Pinpoint the cell where the given text exists, returning its [X, Y] midpoint coordinate. 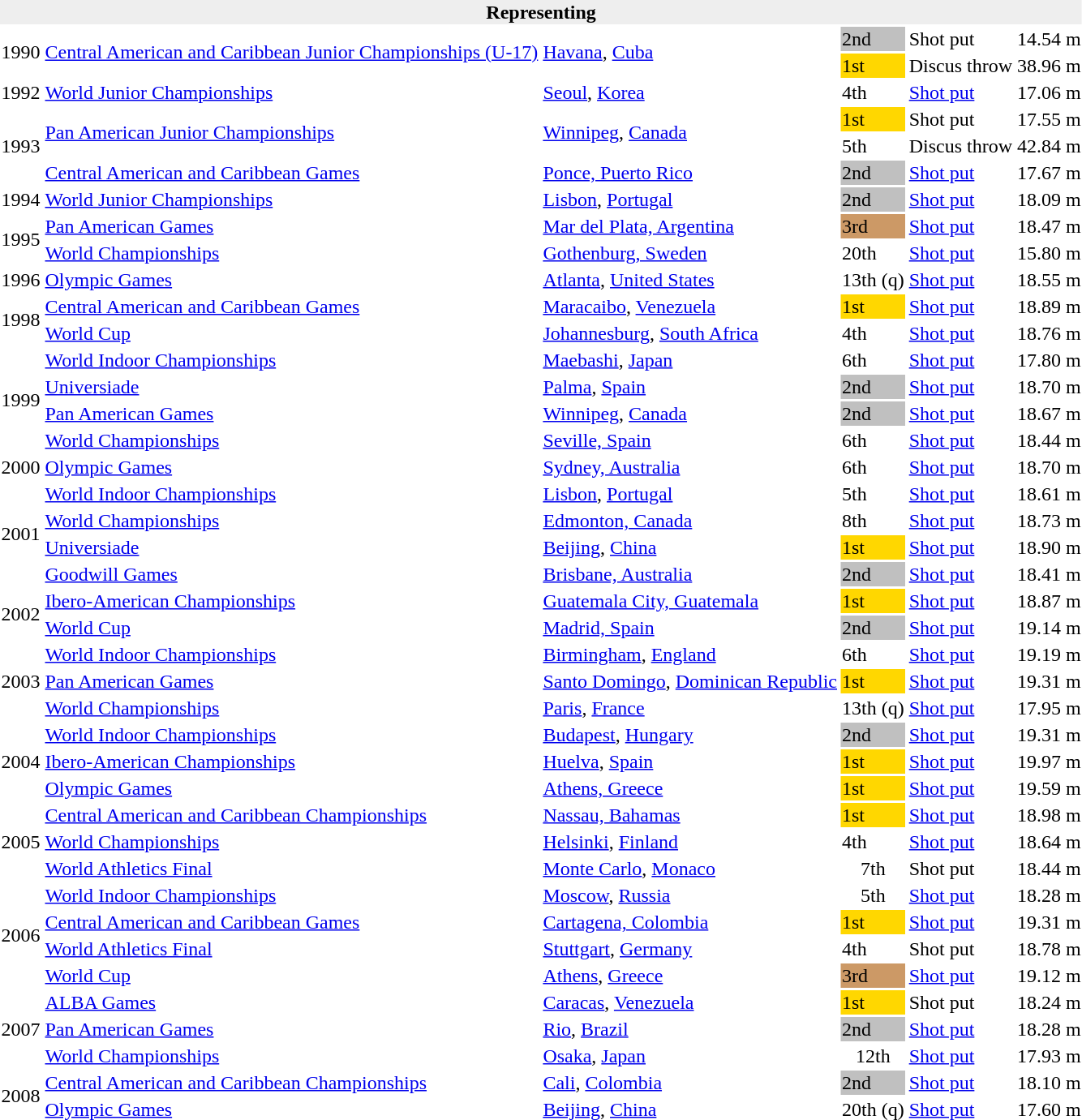
7th [873, 869]
18.09 m [1049, 200]
18.78 m [1049, 949]
Monte Carlo, Monaco [690, 869]
18.10 m [1049, 1083]
2006 [21, 936]
1992 [21, 92]
Cali, Colombia [690, 1083]
19.59 m [1049, 788]
Moscow, Russia [690, 895]
17.95 m [1049, 708]
18.64 m [1049, 842]
2001 [21, 534]
Caracas, Venezuela [690, 1002]
1999 [21, 401]
18.87 m [1049, 601]
8th [873, 521]
18.55 m [1049, 280]
18.24 m [1049, 1002]
14.54 m [1049, 39]
Goodwill Games [292, 574]
1990 [21, 52]
Paris, France [690, 708]
2002 [21, 615]
Beijing, China [690, 547]
Cartagena, Colombia [690, 922]
1994 [21, 200]
19.97 m [1049, 762]
38.96 m [1049, 66]
18.41 m [1049, 574]
Palma, Spain [690, 387]
Huelva, Spain [690, 762]
Maebashi, Japan [690, 360]
1995 [21, 240]
Atlanta, United States [690, 280]
Budapest, Hungary [690, 735]
18.98 m [1049, 815]
17.67 m [1049, 173]
Osaka, Japan [690, 1056]
Pan American Junior Championships [292, 133]
12th [873, 1056]
Guatemala City, Guatemala [690, 601]
2000 [21, 467]
1998 [21, 320]
Maracaibo, Venezuela [690, 307]
Representing [541, 12]
Helsinki, Finland [690, 842]
18.47 m [1049, 226]
1996 [21, 280]
Brisbane, Australia [690, 574]
42.84 m [1049, 146]
Nassau, Bahamas [690, 815]
1993 [21, 146]
2007 [21, 1029]
Stuttgart, Germany [690, 949]
Rio, Brazil [690, 1029]
Madrid, Spain [690, 628]
Seoul, Korea [690, 92]
19.12 m [1049, 976]
18.67 m [1049, 414]
Johannesburg, South Africa [690, 333]
Santo Domingo, Dominican Republic [690, 681]
17.80 m [1049, 360]
Ponce, Puerto Rico [690, 173]
18.89 m [1049, 307]
18.76 m [1049, 333]
17.55 m [1049, 119]
Central American and Caribbean Junior Championships (U-17) [292, 52]
Edmonton, Canada [690, 521]
19.14 m [1049, 628]
2004 [21, 762]
Sydney, Australia [690, 467]
Mar del Plata, Argentina [690, 226]
18.61 m [1049, 494]
Havana, Cuba [690, 52]
18.90 m [1049, 547]
17.06 m [1049, 92]
Seville, Spain [690, 440]
2003 [21, 681]
18.73 m [1049, 521]
ALBA Games [292, 1002]
17.93 m [1049, 1056]
Birmingham, England [690, 654]
2005 [21, 842]
15.80 m [1049, 253]
20th [873, 253]
Gothenburg, Sweden [690, 253]
19.19 m [1049, 654]
